Detect which cell encompasses the target text, then output its (X, Y) center coordinate. 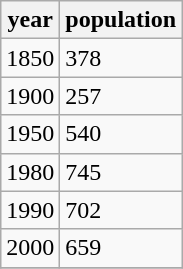
year (30, 20)
540 (121, 134)
1950 (30, 134)
702 (121, 210)
population (121, 20)
1900 (30, 96)
1990 (30, 210)
1850 (30, 58)
2000 (30, 248)
378 (121, 58)
1980 (30, 172)
745 (121, 172)
659 (121, 248)
257 (121, 96)
